For the text-containing cell, return its midpoint in [X, Y] coordinate format. 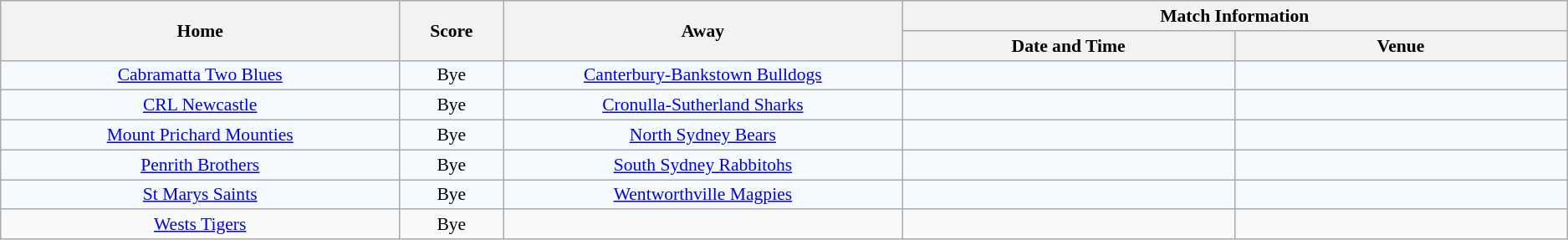
St Marys Saints [201, 195]
Wentworthville Magpies [702, 195]
Date and Time [1069, 46]
Away [702, 30]
Mount Prichard Mounties [201, 135]
Match Information [1234, 16]
Cronulla-Sutherland Sharks [702, 105]
Home [201, 30]
Penrith Brothers [201, 165]
Venue [1400, 46]
Canterbury-Bankstown Bulldogs [702, 75]
Wests Tigers [201, 225]
Cabramatta Two Blues [201, 75]
Score [452, 30]
South Sydney Rabbitohs [702, 165]
CRL Newcastle [201, 105]
North Sydney Bears [702, 135]
